Search for the cell housing the specified text and yield its (x, y) center coordinate. 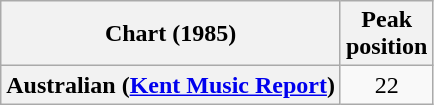
Chart (1985) (171, 34)
22 (386, 85)
Peakposition (386, 34)
Australian (Kent Music Report) (171, 85)
